Output the (X, Y) coordinate of the center of the cell containing the given text.  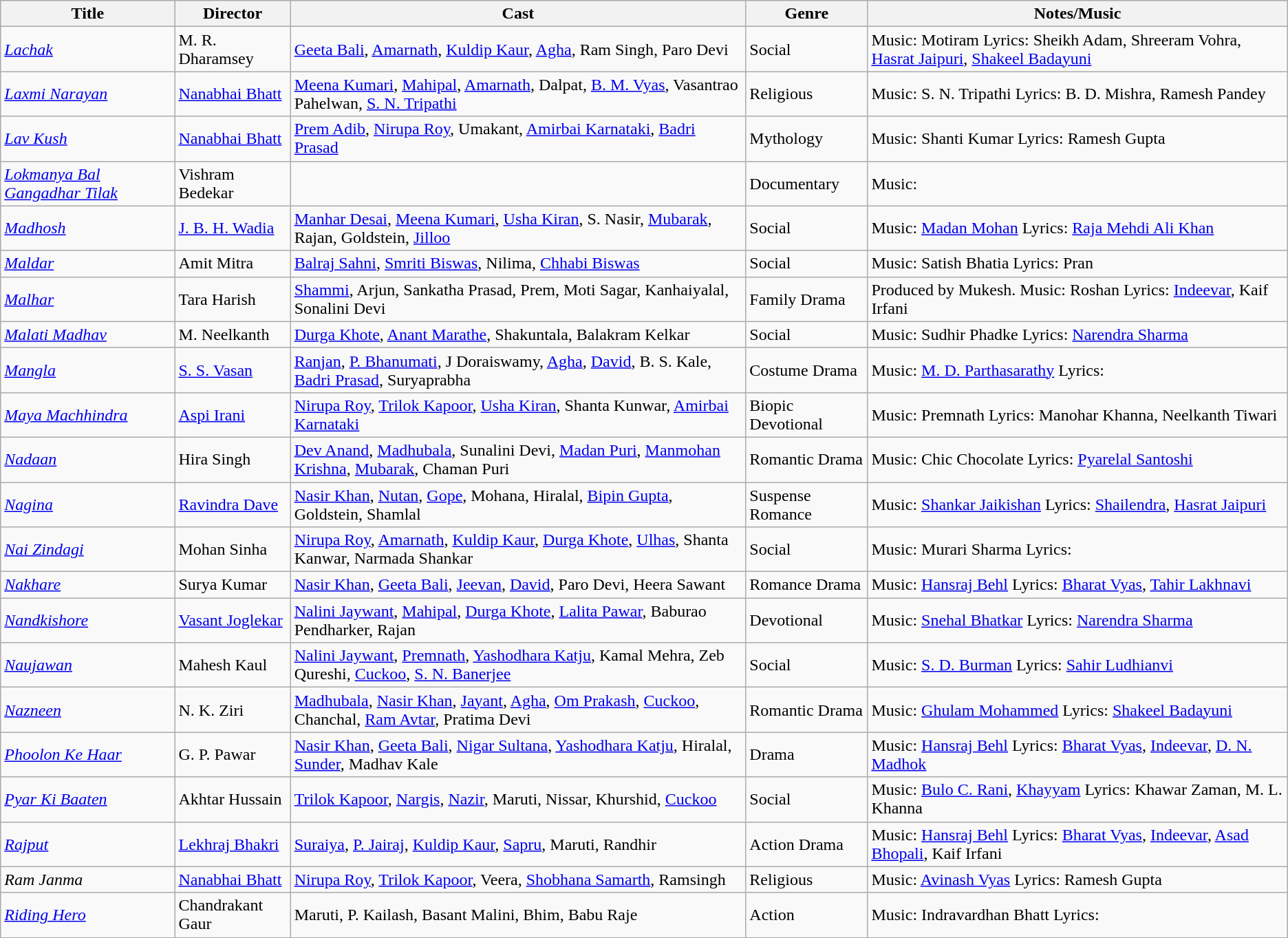
S. S. Vasan (233, 370)
Music: Murari Sharma Lyrics: (1077, 549)
Music: Satish Bhatia Lyrics: Pran (1077, 264)
Costume Drama (806, 370)
Ram Janma (88, 880)
Music: Indravardhan Bhatt Lyrics: (1077, 915)
Phoolon Ke Haar (88, 754)
Lokmanya Bal Gangadhar Tilak (88, 183)
Suspense Romance (806, 504)
Produced by Mukesh. Music: Roshan Lyrics: Indeevar, Kaif Irfani (1077, 299)
J. B. H. Wadia (233, 228)
Genre (806, 14)
Malati Madhav (88, 334)
Akhtar Hussain (233, 800)
Action Drama (806, 844)
Aspi Irani (233, 414)
Music: Bulo C. Rani, Khayyam Lyrics: Khawar Zaman, M. L. Khanna (1077, 800)
Notes/Music (1077, 14)
Mangla (88, 370)
Naujawan (88, 665)
Music: M. D. Parthasarathy Lyrics: (1077, 370)
Music: S. N. Tripathi Lyrics: B. D. Mishra, Ramesh Pandey (1077, 94)
G. P. Pawar (233, 754)
Nazneen (88, 710)
Music: Hansraj Behl Lyrics: Bharat Vyas, Indeevar, Asad Bhopali, Kaif Irfani (1077, 844)
Maruti, P. Kailash, Basant Malini, Bhim, Babu Raje (518, 915)
Nakhare (88, 585)
Nagina (88, 504)
Vishram Bedekar (233, 183)
Amit Mitra (233, 264)
Ravindra Dave (233, 504)
Durga Khote, Anant Marathe, Shakuntala, Balakram Kelkar (518, 334)
Suraiya, P. Jairaj, Kuldip Kaur, Sapru, Maruti, Randhir (518, 844)
Music: Motiram Lyrics: Sheikh Adam, Shreeram Vohra, Hasrat Jaipuri, Shakeel Badayuni (1077, 50)
Hira Singh (233, 460)
Pyar Ki Baaten (88, 800)
Music: Chic Chocolate Lyrics: Pyarelal Santoshi (1077, 460)
Music: Premnath Lyrics: Manohar Khanna, Neelkanth Tiwari (1077, 414)
Documentary (806, 183)
Mohan Sinha (233, 549)
Vasant Joglekar (233, 621)
Music: Sudhir Phadke Lyrics: Narendra Sharma (1077, 334)
Rajput (88, 844)
Ranjan, P. Bhanumati, J Doraiswamy, Agha, David, B. S. Kale, Badri Prasad, Suryaprabha (518, 370)
Maldar (88, 264)
N. K. Ziri (233, 710)
Dev Anand, Madhubala, Sunalini Devi, Madan Puri, Manmohan Krishna, Mubarak, Chaman Puri (518, 460)
Title (88, 14)
Nalini Jaywant, Mahipal, Durga Khote, Lalita Pawar, Baburao Pendharker, Rajan (518, 621)
M. Neelkanth (233, 334)
Drama (806, 754)
Nasir Khan, Nutan, Gope, Mohana, Hiralal, Bipin Gupta, Goldstein, Shamlal (518, 504)
Nasir Khan, Geeta Bali, Nigar Sultana, Yashodhara Katju, Hiralal, Sunder, Madhav Kale (518, 754)
Balraj Sahni, Smriti Biswas, Nilima, Chhabi Biswas (518, 264)
Music: Avinash Vyas Lyrics: Ramesh Gupta (1077, 880)
Prem Adib, Nirupa Roy, Umakant, Amirbai Karnataki, Badri Prasad (518, 139)
Trilok Kapoor, Nargis, Nazir, Maruti, Nissar, Khurshid, Cuckoo (518, 800)
Lav Kush (88, 139)
Madhosh (88, 228)
Nasir Khan, Geeta Bali, Jeevan, David, Paro Devi, Heera Sawant (518, 585)
Nalini Jaywant, Premnath, Yashodhara Katju, Kamal Mehra, Zeb Qureshi, Cuckoo, S. N. Banerjee (518, 665)
Music: Ghulam Mohammed Lyrics: Shakeel Badayuni (1077, 710)
Nadaan (88, 460)
Mythology (806, 139)
Nirupa Roy, Trilok Kapoor, Veera, Shobhana Samarth, Ramsingh (518, 880)
Music: Snehal Bhatkar Lyrics: Narendra Sharma (1077, 621)
Biopic Devotional (806, 414)
Manhar Desai, Meena Kumari, Usha Kiran, S. Nasir, Mubarak, Rajan, Goldstein, Jilloo (518, 228)
Chandrakant Gaur (233, 915)
Director (233, 14)
Action (806, 915)
Maya Machhindra (88, 414)
Shammi, Arjun, Sankatha Prasad, Prem, Moti Sagar, Kanhaiyalal, Sonalini Devi (518, 299)
Cast (518, 14)
Nandkishore (88, 621)
Music: Shanti Kumar Lyrics: Ramesh Gupta (1077, 139)
Laxmi Narayan (88, 94)
Music: Hansraj Behl Lyrics: Bharat Vyas, Tahir Lakhnavi (1077, 585)
Surya Kumar (233, 585)
Tara Harish (233, 299)
Mahesh Kaul (233, 665)
Nirupa Roy, Amarnath, Kuldip Kaur, Durga Khote, Ulhas, Shanta Kanwar, Narmada Shankar (518, 549)
Riding Hero (88, 915)
Nirupa Roy, Trilok Kapoor, Usha Kiran, Shanta Kunwar, Amirbai Karnataki (518, 414)
Nai Zindagi (88, 549)
Lachak (88, 50)
Music: Madan Mohan Lyrics: Raja Mehdi Ali Khan (1077, 228)
Devotional (806, 621)
M. R. Dharamsey (233, 50)
Geeta Bali, Amarnath, Kuldip Kaur, Agha, Ram Singh, Paro Devi (518, 50)
Music: Hansraj Behl Lyrics: Bharat Vyas, Indeevar, D. N. Madhok (1077, 754)
Music: Shankar Jaikishan Lyrics: Shailendra, Hasrat Jaipuri (1077, 504)
Meena Kumari, Mahipal, Amarnath, Dalpat, B. M. Vyas, Vasantrao Pahelwan, S. N. Tripathi (518, 94)
Lekhraj Bhakri (233, 844)
Music: S. D. Burman Lyrics: Sahir Ludhianvi (1077, 665)
Music: (1077, 183)
Family Drama (806, 299)
Malhar (88, 299)
Madhubala, Nasir Khan, Jayant, Agha, Om Prakash, Cuckoo, Chanchal, Ram Avtar, Pratima Devi (518, 710)
Romance Drama (806, 585)
